Extract the (x, y) coordinate from the center of the cell holding the provided text.  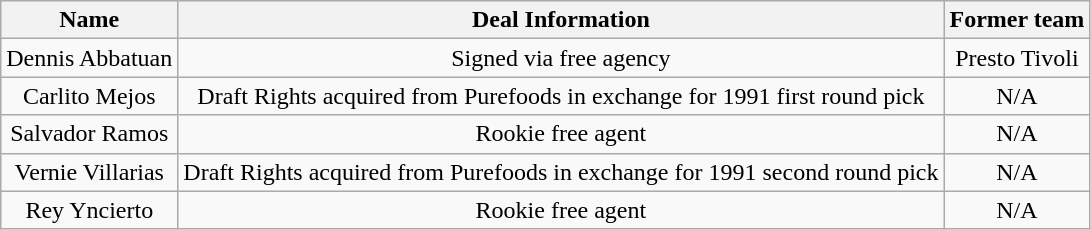
Carlito Mejos (90, 96)
Draft Rights acquired from Purefoods in exchange for 1991 second round pick (561, 172)
Former team (1017, 20)
Presto Tivoli (1017, 58)
Draft Rights acquired from Purefoods in exchange for 1991 first round pick (561, 96)
Rey Yncierto (90, 210)
Name (90, 20)
Vernie Villarias (90, 172)
Dennis Abbatuan (90, 58)
Signed via free agency (561, 58)
Salvador Ramos (90, 134)
Deal Information (561, 20)
